Scan for the cell matching the given text and deliver its [x, y] coordinate at center. 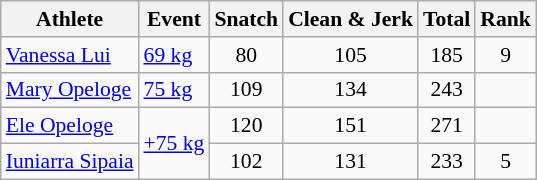
120 [246, 126]
+75 kg [174, 144]
Rank [506, 19]
109 [246, 90]
134 [350, 90]
Ele Opeloge [70, 126]
233 [446, 162]
Mary Opeloge [70, 90]
Clean & Jerk [350, 19]
Snatch [246, 19]
5 [506, 162]
Total [446, 19]
9 [506, 55]
69 kg [174, 55]
243 [446, 90]
Iuniarra Sipaia [70, 162]
271 [446, 126]
105 [350, 55]
151 [350, 126]
102 [246, 162]
75 kg [174, 90]
80 [246, 55]
185 [446, 55]
Athlete [70, 19]
Vanessa Lui [70, 55]
Event [174, 19]
131 [350, 162]
